Return the [x, y] coordinate for the center point of the cell that contains the specified text.  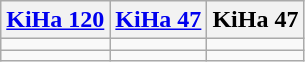
KiHa 120 [56, 20]
